Detect which cell encompasses the target text, then output its [x, y] center coordinate. 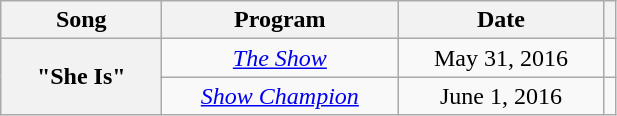
June 1, 2016 [501, 96]
Date [501, 20]
Song [82, 20]
Show Champion [280, 96]
The Show [280, 58]
May 31, 2016 [501, 58]
Program [280, 20]
"She Is" [82, 77]
